Provide the [x, y] coordinate of the cell's center where the given text is located.  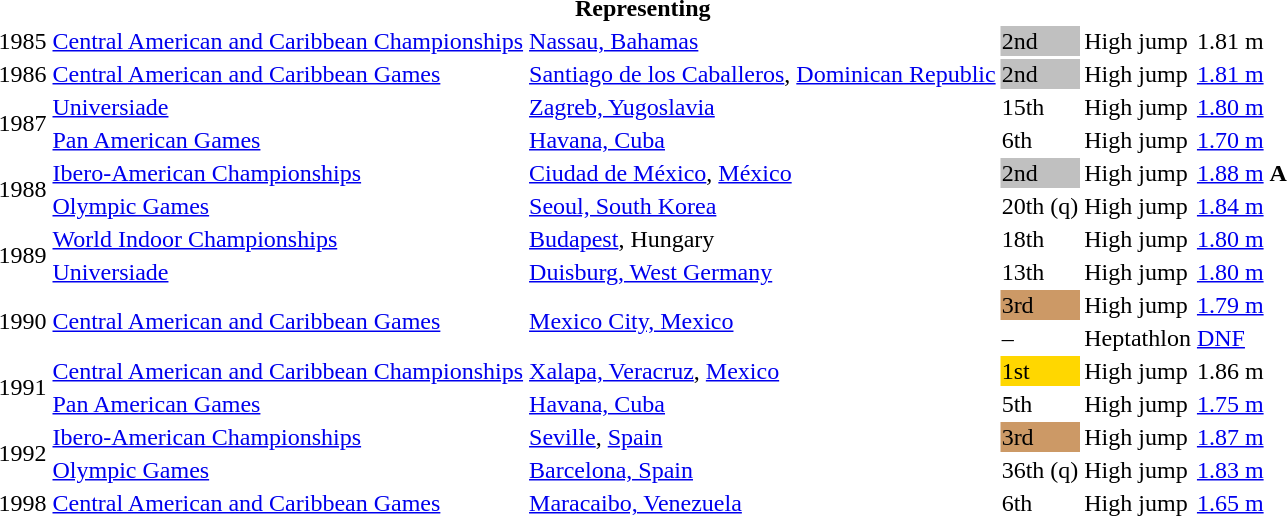
World Indoor Championships [288, 239]
Barcelona, Spain [763, 470]
1st [1040, 371]
Seville, Spain [763, 437]
Heptathlon [1138, 338]
Zagreb, Yugoslavia [763, 107]
Santiago de los Caballeros, Dominican Republic [763, 74]
Seoul, South Korea [763, 206]
36th (q) [1040, 470]
Duisburg, West Germany [763, 272]
6th [1040, 140]
Budapest, Hungary [763, 239]
– [1040, 338]
15th [1040, 107]
13th [1040, 272]
5th [1040, 404]
Mexico City, Mexico [763, 322]
18th [1040, 239]
20th (q) [1040, 206]
Nassau, Bahamas [763, 41]
Ciudad de México, México [763, 173]
Xalapa, Veracruz, Mexico [763, 371]
